From the cell containing the given text, extract its center point as (x, y) coordinate. 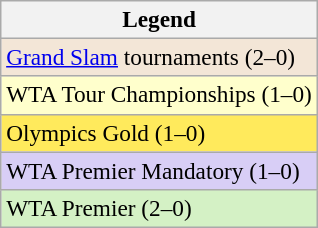
Legend (160, 19)
Olympics Gold (1–0) (160, 133)
WTA Premier (2–0) (160, 208)
Grand Slam tournaments (2–0) (160, 57)
WTA Premier Mandatory (1–0) (160, 170)
WTA Tour Championships (1–0) (160, 95)
